Return the [X, Y] coordinate for the center point of the cell that contains the specified text.  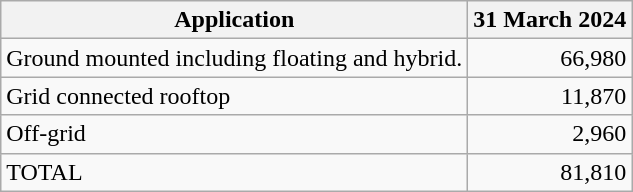
31 March 2024 [550, 20]
Grid connected rooftop [234, 96]
66,980 [550, 58]
TOTAL [234, 172]
81,810 [550, 172]
Application [234, 20]
Ground mounted including floating and hybrid. [234, 58]
2,960 [550, 134]
11,870 [550, 96]
Off-grid [234, 134]
